Output the [X, Y] coordinate of the center of the cell containing the given text.  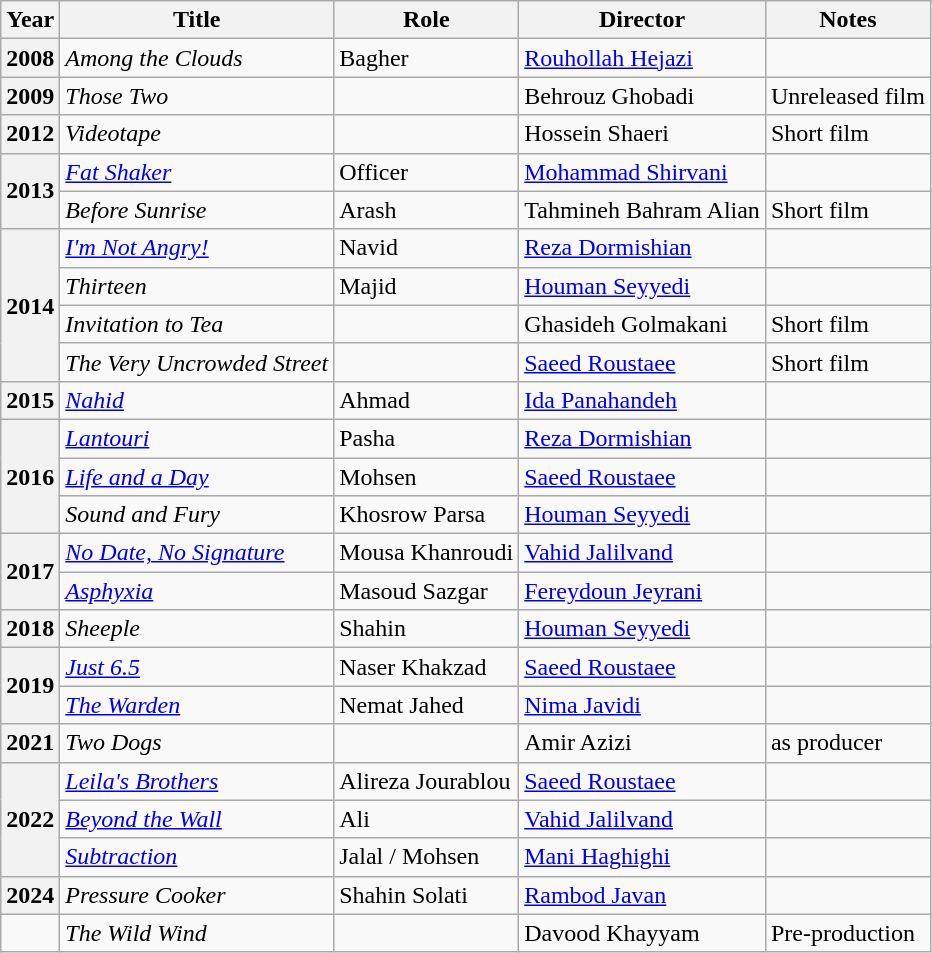
Navid [426, 248]
Director [642, 20]
2012 [30, 134]
2014 [30, 305]
Rambod Javan [642, 895]
Sheeple [197, 629]
I'm Not Angry! [197, 248]
Ida Panahandeh [642, 400]
2009 [30, 96]
2021 [30, 743]
Ahmad [426, 400]
Leila's Brothers [197, 781]
Fereydoun Jeyrani [642, 591]
Mohsen [426, 477]
Nemat Jahed [426, 705]
Two Dogs [197, 743]
Life and a Day [197, 477]
2016 [30, 476]
as producer [848, 743]
The Wild Wind [197, 933]
Officer [426, 172]
The Very Uncrowded Street [197, 362]
Jalal / Mohsen [426, 857]
2022 [30, 819]
Davood Khayyam [642, 933]
Just 6.5 [197, 667]
Role [426, 20]
Those Two [197, 96]
Naser Khakzad [426, 667]
Fat Shaker [197, 172]
2024 [30, 895]
Year [30, 20]
Among the Clouds [197, 58]
2015 [30, 400]
2017 [30, 572]
Invitation to Tea [197, 324]
Title [197, 20]
Notes [848, 20]
Hossein Shaeri [642, 134]
2018 [30, 629]
Ali [426, 819]
Sound and Fury [197, 515]
Videotape [197, 134]
Nahid [197, 400]
Unreleased film [848, 96]
Masoud Sazgar [426, 591]
2013 [30, 191]
Mani Haghighi [642, 857]
Shahin Solati [426, 895]
Alireza Jourablou [426, 781]
Ghasideh Golmakani [642, 324]
Khosrow Parsa [426, 515]
The Warden [197, 705]
Lantouri [197, 438]
No Date, No Signature [197, 553]
Majid [426, 286]
Subtraction [197, 857]
Shahin [426, 629]
Mohammad Shirvani [642, 172]
Asphyxia [197, 591]
2019 [30, 686]
Pressure Cooker [197, 895]
Beyond the Wall [197, 819]
Nima Javidi [642, 705]
Behrouz Ghobadi [642, 96]
Mousa Khanroudi [426, 553]
Pre-production [848, 933]
Rouhollah Hejazi [642, 58]
Amir Azizi [642, 743]
Before Sunrise [197, 210]
Thirteen [197, 286]
Tahmineh Bahram Alian [642, 210]
2008 [30, 58]
Pasha [426, 438]
Arash [426, 210]
Bagher [426, 58]
